Scan for the cell matching the given text and deliver its (X, Y) coordinate at center. 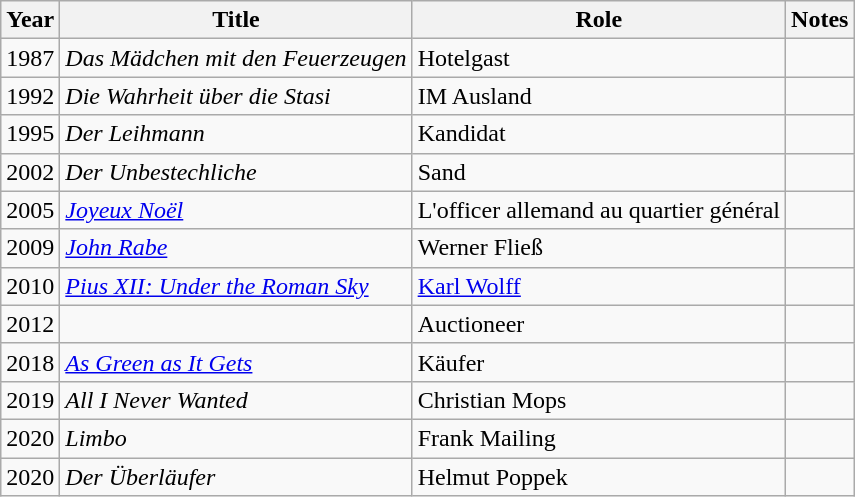
Pius XII: Under the Roman Sky (236, 286)
Year (30, 20)
Karl Wolff (598, 286)
Käufer (598, 362)
Notes (820, 20)
2005 (30, 210)
Hotelgast (598, 58)
IM Ausland (598, 96)
Auctioneer (598, 324)
As Green as It Gets (236, 362)
2002 (30, 172)
2019 (30, 400)
2012 (30, 324)
Kandidat (598, 134)
Sand (598, 172)
1987 (30, 58)
1995 (30, 134)
Werner Fließ (598, 248)
All I Never Wanted (236, 400)
L'officer allemand au quartier général (598, 210)
Die Wahrheit über die Stasi (236, 96)
Title (236, 20)
Der Überläufer (236, 477)
Limbo (236, 438)
Der Unbestechliche (236, 172)
2010 (30, 286)
2009 (30, 248)
Das Mädchen mit den Feuerzeugen (236, 58)
Helmut Poppek (598, 477)
Role (598, 20)
Der Leihmann (236, 134)
2018 (30, 362)
Christian Mops (598, 400)
1992 (30, 96)
Joyeux Noël (236, 210)
John Rabe (236, 248)
Frank Mailing (598, 438)
